Scan for the cell matching the given text and deliver its [X, Y] coordinate at center. 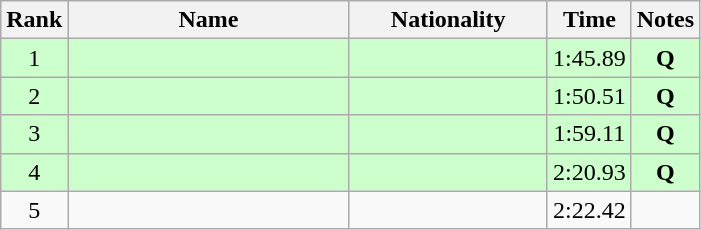
1:50.51 [589, 96]
Rank [34, 20]
2:22.42 [589, 210]
1 [34, 58]
Time [589, 20]
5 [34, 210]
4 [34, 172]
3 [34, 134]
1:45.89 [589, 58]
2:20.93 [589, 172]
Nationality [448, 20]
Notes [665, 20]
2 [34, 96]
1:59.11 [589, 134]
Name [208, 20]
